From the cell containing the given text, extract its center point as (X, Y) coordinate. 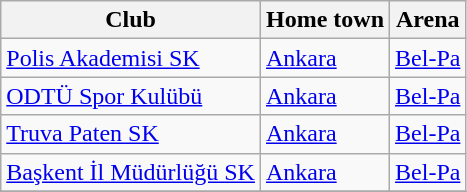
Polis Akademisi SK (131, 58)
Başkent İl Müdürlüğü SK (131, 172)
Club (131, 20)
Arena (428, 20)
Home town (324, 20)
Truva Paten SK (131, 134)
ODTÜ Spor Kulübü (131, 96)
